Find where the given text appears and provide that cell's center as (x, y) coordinate. 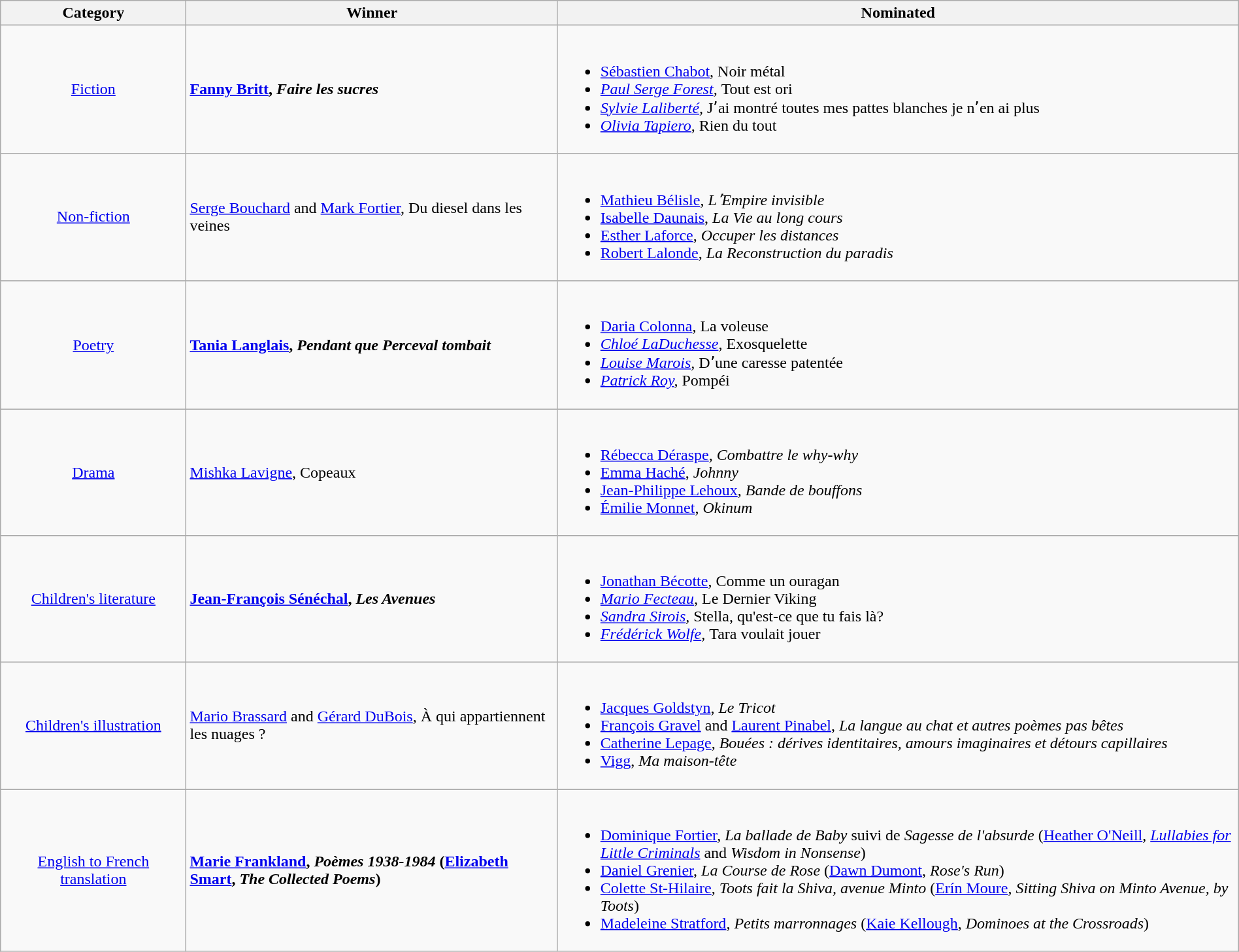
Marie Frankland, Poèmes 1938-1984 (Elizabeth Smart, The Collected Poems) (372, 870)
Rébecca Déraspe, Combattre le why-whyEmma Haché, JohnnyJean-Philippe Lehoux, Bande de bouffonsÉmilie Monnet, Okinum (898, 472)
Jonathan Bécotte, Comme un ouraganMario Fecteau, Le Dernier VikingSandra Sirois, Stella, qu'est-ce que tu fais là?Frédérick Wolfe, Tara voulait jouer (898, 599)
Fiction (93, 90)
Poetry (93, 345)
Mario Brassard and Gérard DuBois, À qui appartiennent les nuages ? (372, 726)
Jean-François Sénéchal, Les Avenues (372, 599)
Winner (372, 13)
Children's literature (93, 599)
English to French translation (93, 870)
Tania Langlais, Pendant que Perceval tombait (372, 345)
Serge Bouchard and Mark Fortier, Du diesel dans les veines (372, 217)
Drama (93, 472)
Daria Colonna, La voleuseChloé LaDuchesse, ExosqueletteLouise Marois, Dʼune caresse patentéePatrick Roy, Pompéi (898, 345)
Nominated (898, 13)
Children's illustration (93, 726)
Non-fiction (93, 217)
Mishka Lavigne, Copeaux (372, 472)
Category (93, 13)
Fanny Britt, Faire les sucres (372, 90)
